Provide the [x, y] coordinate of the cell's center where the given text is located.  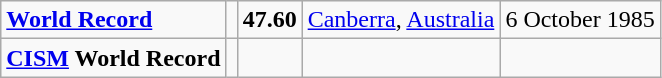
6 October 1985 [580, 20]
Canberra, Australia [401, 20]
47.60 [270, 20]
World Record [114, 20]
CISM World Record [114, 58]
